From the cell containing the given text, extract its center point as (x, y) coordinate. 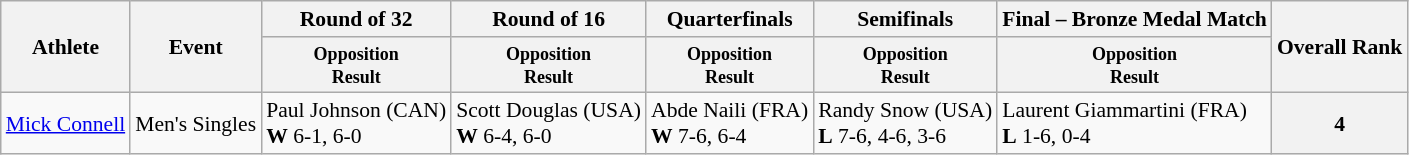
Men's Singles (196, 124)
Scott Douglas (USA)W 6-4, 6-0 (548, 124)
Abde Naili (FRA)W 7-6, 6-4 (730, 124)
Laurent Giammartini (FRA)L 1-6, 0-4 (1134, 124)
Athlete (66, 47)
Quarterfinals (730, 19)
Semifinals (905, 19)
Event (196, 47)
Round of 32 (356, 19)
Mick Connell (66, 124)
Randy Snow (USA)L 7-6, 4-6, 3-6 (905, 124)
Round of 16 (548, 19)
Final – Bronze Medal Match (1134, 19)
4 (1340, 124)
Overall Rank (1340, 47)
Paul Johnson (CAN)W 6-1, 6-0 (356, 124)
